Capture the cell that displays the provided text and extract its [x, y] central coordinate. 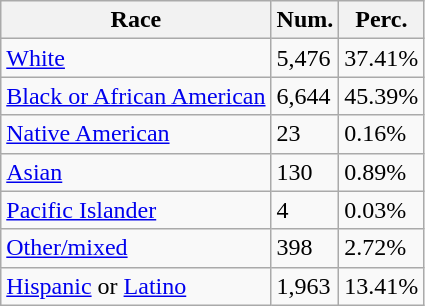
Native American [136, 134]
Asian [136, 172]
Black or African American [136, 96]
45.39% [382, 96]
Race [136, 20]
Hispanic or Latino [136, 286]
2.72% [382, 248]
13.41% [382, 286]
Perc. [382, 20]
0.03% [382, 210]
130 [305, 172]
37.41% [382, 58]
398 [305, 248]
1,963 [305, 286]
Num. [305, 20]
4 [305, 210]
23 [305, 134]
0.89% [382, 172]
Pacific Islander [136, 210]
Other/mixed [136, 248]
White [136, 58]
6,644 [305, 96]
0.16% [382, 134]
5,476 [305, 58]
